Capture the cell that displays the provided text and extract its (x, y) central coordinate. 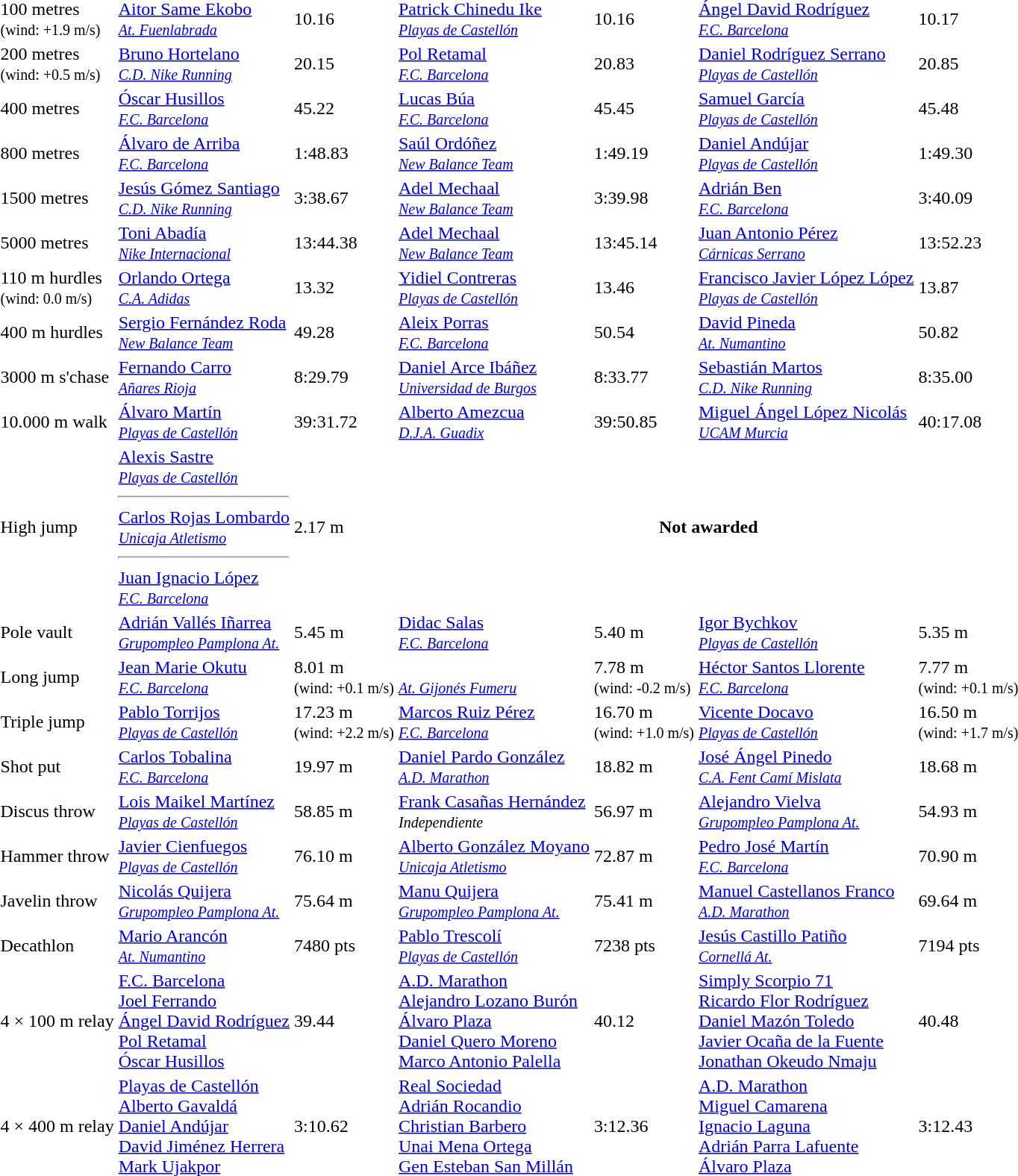
Álvaro MartínPlayas de Castellón (204, 422)
Pablo TrescolíPlayas de Castellón (494, 946)
Bruno HortelanoC.D. Nike Running (204, 64)
Daniel AndújarPlayas de Castellón (806, 154)
2.17 m (343, 527)
Didac SalasF.C. Barcelona (494, 633)
David PinedaAt. Numantino (806, 333)
Alexis SastrePlayas de CastellónCarlos Rojas LombardoUnicaja AtletismoJuan Ignacio LópezF.C. Barcelona (204, 527)
José Ángel PinedoC.A. Fent Camí Mislata (806, 767)
Pol RetamalF.C. Barcelona (494, 64)
18.82 m (643, 767)
Adrián BenF.C. Barcelona (806, 198)
Lois Maikel MartínezPlayas de Castellón (204, 812)
Jesús Castillo PatiñoCornellá At. (806, 946)
58.85 m (343, 812)
20.83 (643, 64)
Adrián Vallés IñarreaGrupompleo Pamplona At. (204, 633)
1:49.19 (643, 154)
39.44 (343, 1021)
Pablo TorrijosPlayas de Castellón (204, 722)
17.23 m (wind: +2.2 m/s) (343, 722)
49.28 (343, 333)
Alberto AmezcuaD.J.A. Guadix (494, 422)
5.40 m (643, 633)
Igor BychkovPlayas de Castellón (806, 633)
75.64 m (343, 901)
Daniel Rodríguez SerranoPlayas de Castellón (806, 64)
Aleix PorrasF.C. Barcelona (494, 333)
F.C. BarcelonaJoel FerrandoÁngel David RodríguezPol RetamalÓscar Husillos (204, 1021)
75.41 m (643, 901)
1:48.83 (343, 154)
Manu QuijeraGrupompleo Pamplona At. (494, 901)
56.97 m (643, 812)
Alejandro VielvaGrupompleo Pamplona At. (806, 812)
19.97 m (343, 767)
76.10 m (343, 857)
13.32 (343, 288)
Álvaro de ArribaF.C. Barcelona (204, 154)
Miguel Ángel López NicolásUCAM Murcia (806, 422)
Juan Antonio PérezCárnicas Serrano (806, 243)
Carlos TobalinaF.C. Barcelona (204, 767)
5.45 m (343, 633)
At. Gijonés Fumeru (494, 678)
13:44.38 (343, 243)
7.78 m (wind: -0.2 m/s) (643, 678)
13.46 (643, 288)
3:39.98 (643, 198)
Francisco Javier López LópezPlayas de Castellón (806, 288)
Lucas BúaF.C. Barcelona (494, 109)
72.87 m (643, 857)
39:50.85 (643, 422)
16.70 m(wind: +1.0 m/s) (643, 722)
Samuel GarcíaPlayas de Castellón (806, 109)
Óscar HusillosF.C. Barcelona (204, 109)
Manuel Castellanos FrancoA.D. Marathon (806, 901)
3:38.67 (343, 198)
45.45 (643, 109)
8:29.79 (343, 378)
Héctor Santos LlorenteF.C. Barcelona (806, 678)
Jesús Gómez SantiagoC.D. Nike Running (204, 198)
Nicolás QuijeraGrupompleo Pamplona At. (204, 901)
Javier CienfuegosPlayas de Castellón (204, 857)
7480 pts (343, 946)
Daniel Pardo GonzálezA.D. Marathon (494, 767)
7238 pts (643, 946)
Saúl OrdóñezNew Balance Team (494, 154)
Jean Marie OkutuF.C. Barcelona (204, 678)
8:33.77 (643, 378)
20.15 (343, 64)
Marcos Ruiz PérezF.C. Barcelona (494, 722)
Sebastián MartosC.D. Nike Running (806, 378)
Fernando CarroAñares Rioja (204, 378)
Frank Casañas HernándezIndependiente (494, 812)
Orlando OrtegaC.A. Adidas (204, 288)
Pedro José MartínF.C. Barcelona (806, 857)
Alberto González MoyanoUnicaja Atletismo (494, 857)
39:31.72 (343, 422)
Yidiel ContrerasPlayas de Castellón (494, 288)
45.22 (343, 109)
Sergio Fernández RodaNew Balance Team (204, 333)
13:45.14 (643, 243)
Toni AbadíaNike Internacional (204, 243)
Mario ArancónAt. Numantino (204, 946)
50.54 (643, 333)
A.D. MarathonAlejandro Lozano BurónÁlvaro PlazaDaniel Quero MorenoMarco Antonio Palella (494, 1021)
Vicente DocavoPlayas de Castellón (806, 722)
Simply Scorpio 71Ricardo Flor RodríguezDaniel Mazón ToledoJavier Ocaña de la FuenteJonathan Okeudo Nmaju (806, 1021)
Daniel Arce IbáñezUniversidad de Burgos (494, 378)
40.12 (643, 1021)
8.01 m(wind: +0.1 m/s) (343, 678)
